Determine the [X, Y] coordinate at the center of the cell enclosing the given text.  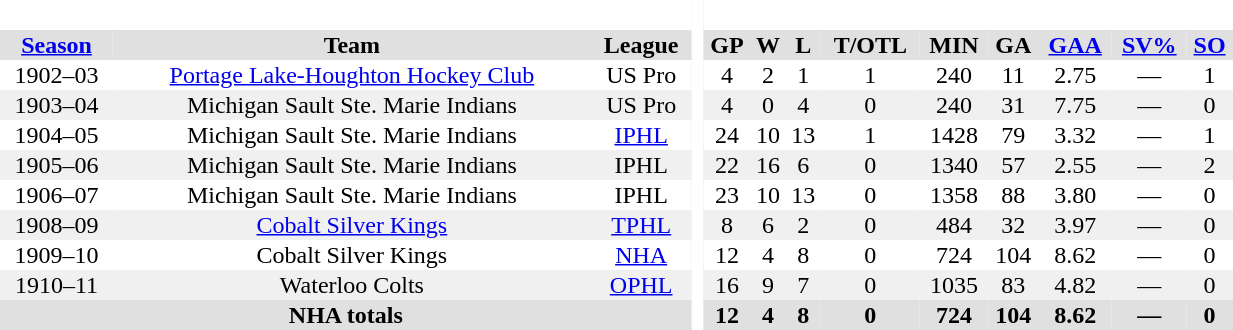
7.75 [1076, 105]
4.82 [1076, 285]
1358 [954, 195]
SO [1210, 45]
1905–06 [56, 165]
7 [804, 285]
1903–04 [56, 105]
11 [1014, 75]
79 [1014, 135]
TPHL [642, 225]
NHA [642, 255]
1340 [954, 165]
NHA totals [346, 315]
Season [56, 45]
3.97 [1076, 225]
22 [726, 165]
1428 [954, 135]
Team [352, 45]
MIN [954, 45]
1909–10 [56, 255]
31 [1014, 105]
24 [726, 135]
1035 [954, 285]
57 [1014, 165]
9 [768, 285]
3.32 [1076, 135]
484 [954, 225]
SV% [1150, 45]
L [804, 45]
GA [1014, 45]
League [642, 45]
2.75 [1076, 75]
W [768, 45]
1904–05 [56, 135]
3.80 [1076, 195]
1910–11 [56, 285]
1906–07 [56, 195]
Waterloo Colts [352, 285]
32 [1014, 225]
1908–09 [56, 225]
GAA [1076, 45]
2.55 [1076, 165]
1902–03 [56, 75]
83 [1014, 285]
GP [726, 45]
88 [1014, 195]
OPHL [642, 285]
23 [726, 195]
T/OTL [870, 45]
Portage Lake-Houghton Hockey Club [352, 75]
